Detect which cell encompasses the target text, then output its [x, y] center coordinate. 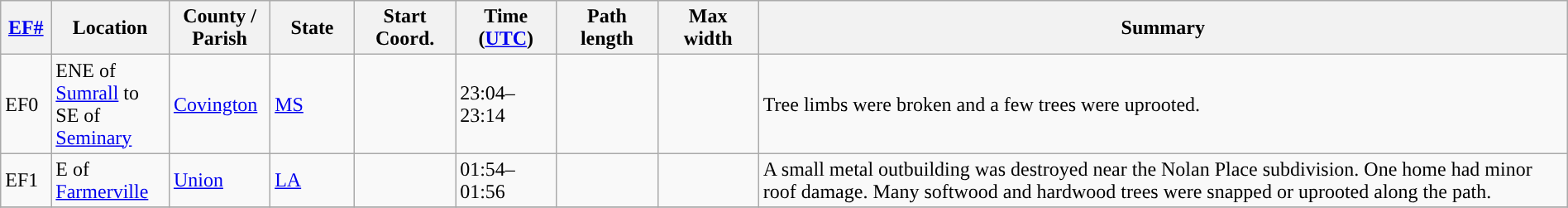
Covington [219, 104]
EF0 [26, 104]
Path length [607, 28]
Max width [708, 28]
EF# [26, 28]
Start Coord. [404, 28]
Tree limbs were broken and a few trees were uprooted. [1163, 104]
Location [111, 28]
State [313, 28]
Union [219, 181]
Summary [1163, 28]
23:04–23:14 [506, 104]
County / Parish [219, 28]
01:54–01:56 [506, 181]
Time (UTC) [506, 28]
E of Farmerville [111, 181]
ENE of Sumrall to SE of Seminary [111, 104]
MS [313, 104]
EF1 [26, 181]
LA [313, 181]
